From the cell containing the given text, extract its center point as [X, Y] coordinate. 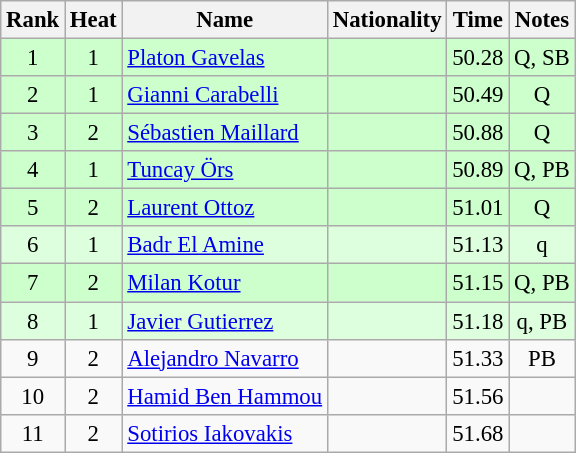
PB [542, 358]
Hamid Ben Hammou [224, 396]
10 [33, 396]
50.28 [478, 58]
q, PB [542, 321]
Time [478, 20]
Sébastien Maillard [224, 133]
6 [33, 245]
Javier Gutierrez [224, 321]
50.89 [478, 170]
Q, SB [542, 58]
Laurent Ottoz [224, 208]
50.49 [478, 95]
7 [33, 283]
Platon Gavelas [224, 58]
Notes [542, 20]
Gianni Carabelli [224, 95]
51.33 [478, 358]
Rank [33, 20]
Alejandro Navarro [224, 358]
50.88 [478, 133]
q [542, 245]
51.68 [478, 433]
51.18 [478, 321]
Heat [94, 20]
51.13 [478, 245]
4 [33, 170]
8 [33, 321]
Badr El Amine [224, 245]
Sotirios Iakovakis [224, 433]
11 [33, 433]
Milan Kotur [224, 283]
Tuncay Örs [224, 170]
51.15 [478, 283]
51.56 [478, 396]
Nationality [386, 20]
51.01 [478, 208]
3 [33, 133]
5 [33, 208]
Name [224, 20]
9 [33, 358]
